Return the [X, Y] coordinate for the center point of the cell that contains the specified text.  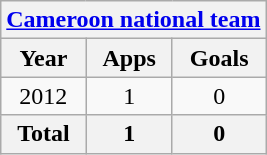
Cameroon national team [134, 20]
Goals [219, 58]
2012 [44, 96]
Apps [129, 58]
Year [44, 58]
Total [44, 134]
